Capture the cell that displays the provided text and extract its [x, y] central coordinate. 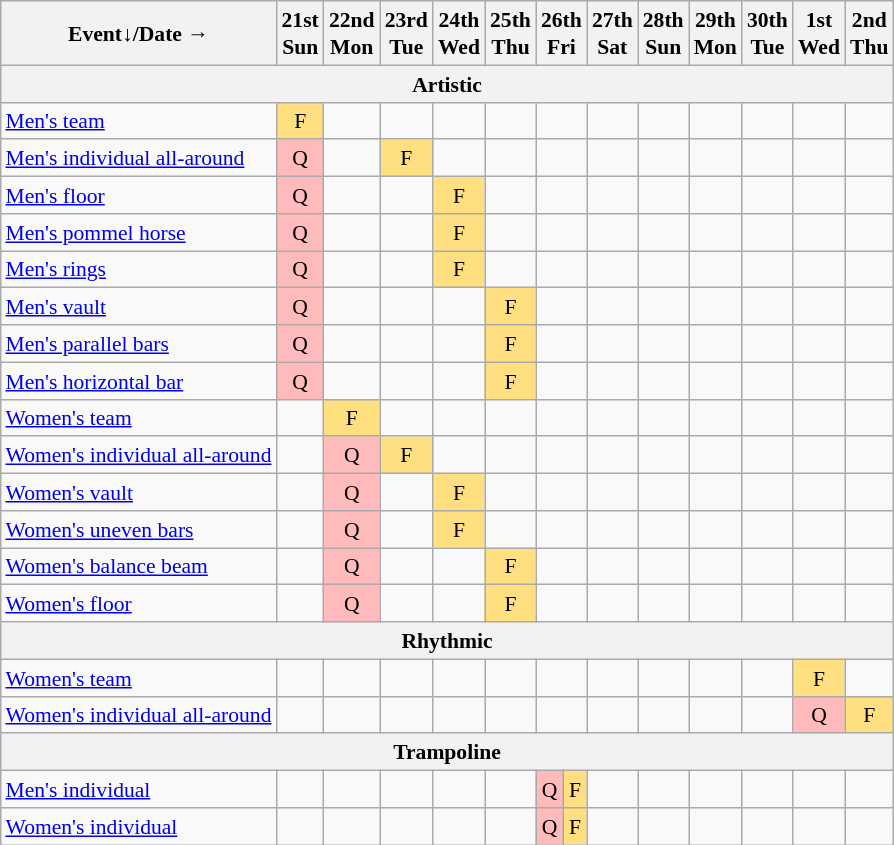
Event↓/Date → [138, 33]
2ndThu [870, 33]
Artistic [446, 84]
Men's rings [138, 268]
Rhythmic [446, 640]
25thThu [510, 33]
Men's individual all-around [138, 158]
26thFri [562, 33]
Women's balance beam [138, 566]
24thWed [459, 33]
Women's floor [138, 604]
Men's individual [138, 788]
Men's horizontal bar [138, 380]
Women's uneven bars [138, 528]
30thTue [768, 33]
28thSun [664, 33]
Men's pommel horse [138, 232]
1stWed [819, 33]
Men's team [138, 120]
Women's vault [138, 492]
Men's parallel bars [138, 344]
23rdTue [406, 33]
29thMon [716, 33]
21stSun [300, 33]
22ndMon [352, 33]
27thSat [612, 33]
Trampoline [446, 752]
Men's floor [138, 194]
Men's vault [138, 306]
Women's individual [138, 826]
